Return the [X, Y] coordinate for the center point of the cell that contains the specified text.  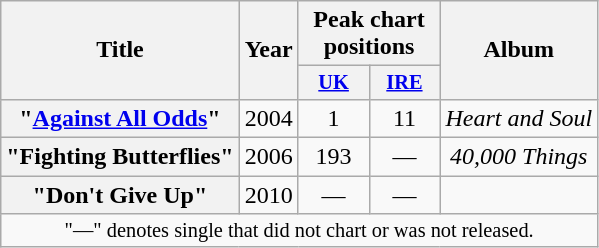
IRE [404, 83]
Title [120, 50]
2006 [268, 157]
"Don't Give Up" [120, 195]
40,000 Things [519, 157]
Album [519, 50]
"Fighting Butterflies" [120, 157]
UK [334, 83]
Heart and Soul [519, 118]
"—" denotes single that did not chart or was not released. [300, 231]
2004 [268, 118]
11 [404, 118]
"Against All Odds" [120, 118]
193 [334, 157]
Peak chart positions [369, 34]
2010 [268, 195]
Year [268, 50]
1 [334, 118]
